Return (x, y) of the center of cell containing provided text 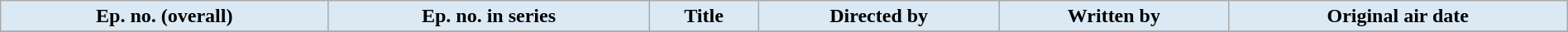
Directed by (879, 16)
Ep. no. (overall) (165, 16)
Title (704, 16)
Original air date (1398, 16)
Ep. no. in series (490, 16)
Written by (1115, 16)
